Extract the [x, y] coordinate from the center of the cell holding the provided text.  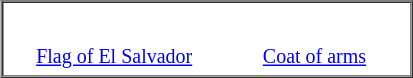
Coat of arms [314, 56]
Flag of El Salvador [114, 56]
Flag of El Salvador Coat of arms [207, 40]
